For the text-containing cell, return its midpoint in (X, Y) coordinate format. 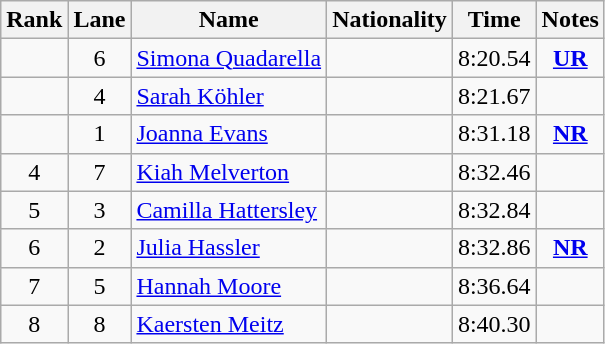
Lane (100, 20)
Hannah Moore (229, 286)
8:32.84 (494, 210)
1 (100, 134)
8:36.64 (494, 286)
Kiah Melverton (229, 172)
Simona Quadarella (229, 58)
Camilla Hattersley (229, 210)
8:21.67 (494, 96)
UR (570, 58)
Rank (34, 20)
Name (229, 20)
8:32.86 (494, 248)
Joanna Evans (229, 134)
8:32.46 (494, 172)
8:40.30 (494, 324)
Notes (570, 20)
3 (100, 210)
8:31.18 (494, 134)
2 (100, 248)
Sarah Köhler (229, 96)
Time (494, 20)
Nationality (390, 20)
Kaersten Meitz (229, 324)
Julia Hassler (229, 248)
8:20.54 (494, 58)
